Search for the cell housing the specified text and yield its (X, Y) center coordinate. 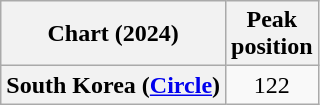
Chart (2024) (114, 34)
South Korea (Circle) (114, 85)
Peakposition (272, 34)
122 (272, 85)
